For the text-containing cell, return its midpoint in [X, Y] coordinate format. 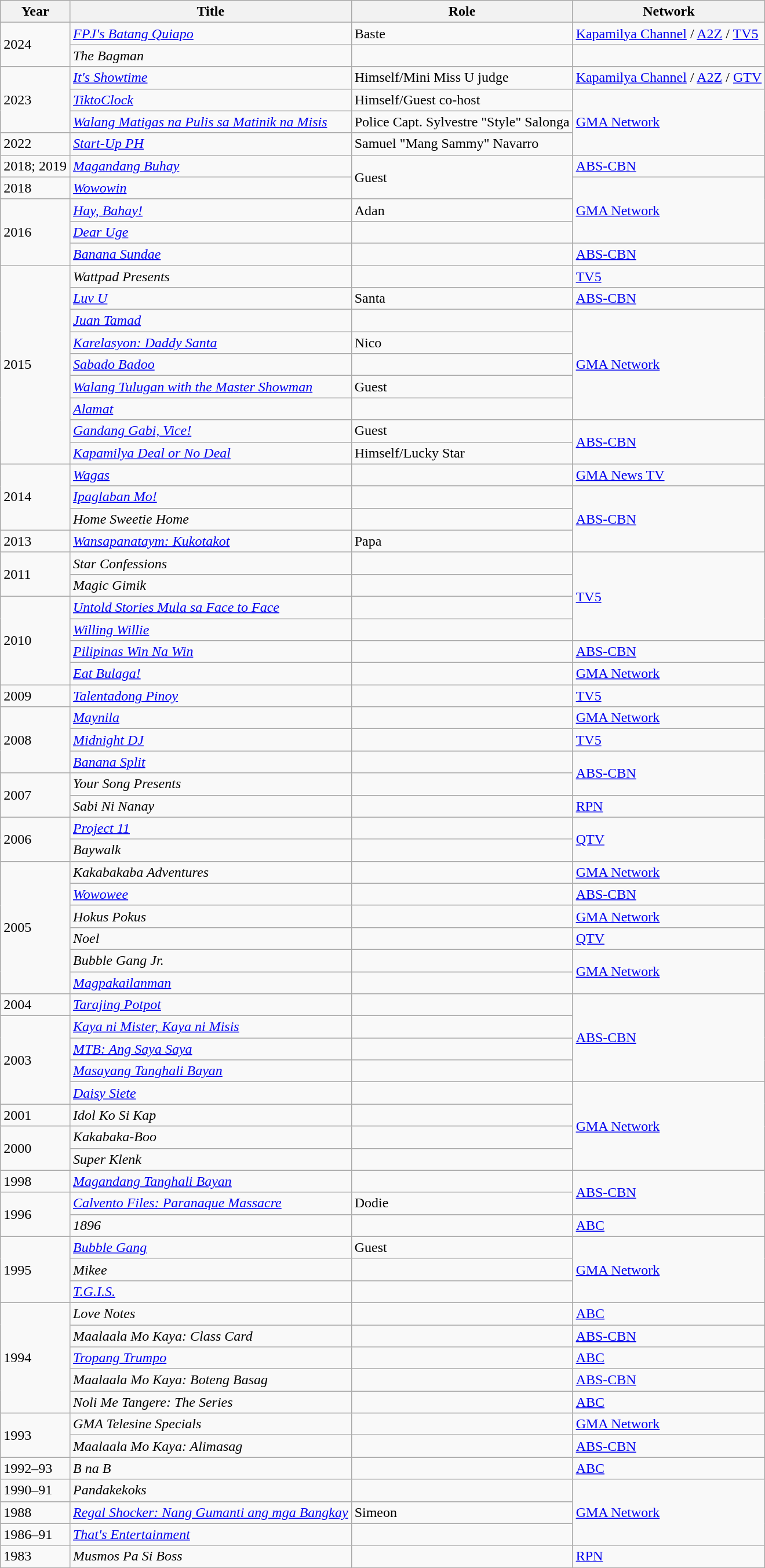
Love Notes [210, 1313]
2024 [35, 45]
Wansapanataym: Kukotakot [210, 541]
Maalaala Mo Kaya: Boteng Basag [210, 1380]
Tarajing Potpot [210, 1005]
1993 [35, 1435]
Network [669, 12]
Magpakailanman [210, 983]
Gandang Gabi, Vice! [210, 431]
Himself/Mini Miss U judge [462, 78]
Kakabakaba Adventures [210, 872]
T.G.I.S. [210, 1291]
Baywalk [210, 850]
Santa [462, 299]
2015 [35, 365]
2007 [35, 795]
Wagas [210, 475]
Walang Tulugan with the Master Showman [210, 387]
Himself/Lucky Star [462, 453]
Star Confessions [210, 563]
FPJ's Batang Quiapo [210, 34]
2016 [35, 232]
2011 [35, 574]
Start-Up PH [210, 144]
Willing Willie [210, 629]
The Bagman [210, 56]
Magic Gimik [210, 585]
1986–91 [35, 1534]
Eat Bulaga! [210, 674]
2006 [35, 839]
Baste [462, 34]
Musmos Pa Si Boss [210, 1556]
Kapamilya Channel / A2Z / GTV [669, 78]
Super Klenk [210, 1159]
Regal Shocker: Nang Gumanti ang mga Bangkay [210, 1512]
Maalaala Mo Kaya: Alimasag [210, 1446]
GMA Telesine Specials [210, 1424]
1996 [35, 1214]
Himself/Guest co-host [462, 100]
2010 [35, 640]
Kapamilya Deal or No Deal [210, 453]
That's Entertainment [210, 1534]
Karelasyon: Daddy Santa [210, 343]
2018; 2019 [35, 166]
Sabado Badoo [210, 365]
Masayang Tanghali Bayan [210, 1071]
Alamat [210, 409]
1998 [35, 1181]
2014 [35, 497]
2018 [35, 188]
Project 11 [210, 828]
Bubble Gang [210, 1247]
Noli Me Tangere: The Series [210, 1402]
2023 [35, 100]
Dear Uge [210, 232]
2004 [35, 1005]
Idol Ko Si Kap [210, 1115]
2008 [35, 740]
GMA News TV [669, 475]
Pilipinas Win Na Win [210, 652]
Noel [210, 938]
MTB: Ang Saya Saya [210, 1049]
2005 [35, 927]
Daisy Siete [210, 1093]
Midnight DJ [210, 740]
Walang Matigas na Pulis sa Matinik na Misis [210, 122]
2000 [35, 1148]
2003 [35, 1060]
2022 [35, 144]
Wattpad Presents [210, 277]
Banana Split [210, 762]
Dodie [462, 1203]
Luv U [210, 299]
Calvento Files: Paranaque Massacre [210, 1203]
Year [35, 12]
2013 [35, 541]
Banana Sundae [210, 254]
1990–91 [35, 1490]
1995 [35, 1269]
B na B [210, 1468]
Tropang Trumpo [210, 1358]
Wowowin [210, 188]
Simeon [462, 1512]
1983 [35, 1556]
Pandakekoks [210, 1490]
Kaya ni Mister, Kaya ni Misis [210, 1027]
2009 [35, 696]
Adan [462, 210]
Juan Tamad [210, 321]
Sabi Ni Nanay [210, 806]
Untold Stories Mula sa Face to Face [210, 607]
Maalaala Mo Kaya: Class Card [210, 1335]
Your Song Presents [210, 784]
Papa [462, 541]
It's Showtime [210, 78]
Samuel "Mang Sammy" Navarro [462, 144]
Kapamilya Channel / A2Z / TV5 [669, 34]
1988 [35, 1512]
Mikee [210, 1269]
Hay, Bahay! [210, 210]
Hokus Pokus [210, 916]
1994 [35, 1358]
Title [210, 12]
Wowowee [210, 894]
Magandang Tanghali Bayan [210, 1181]
Nico [462, 343]
TiktoClock [210, 100]
Police Capt. Sylvestre "Style" Salonga [462, 122]
Home Sweetie Home [210, 519]
2001 [35, 1115]
1896 [210, 1225]
Maynila [210, 718]
Talentadong Pinoy [210, 696]
Bubble Gang Jr. [210, 960]
1992–93 [35, 1468]
Role [462, 12]
Magandang Buhay [210, 166]
Kakabaka-Boo [210, 1137]
Ipaglaban Mo! [210, 497]
